Provide the (X, Y) coordinate of the cell's center where the given text is located.  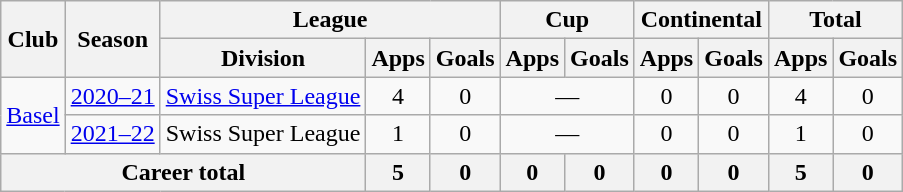
Continental (701, 20)
Career total (184, 172)
Division (263, 58)
Cup (567, 20)
Season (112, 39)
Total (835, 20)
Club (33, 39)
2021–22 (112, 134)
Basel (33, 115)
League (330, 20)
2020–21 (112, 96)
